Find where the given text appears and provide that cell's center as [x, y] coordinate. 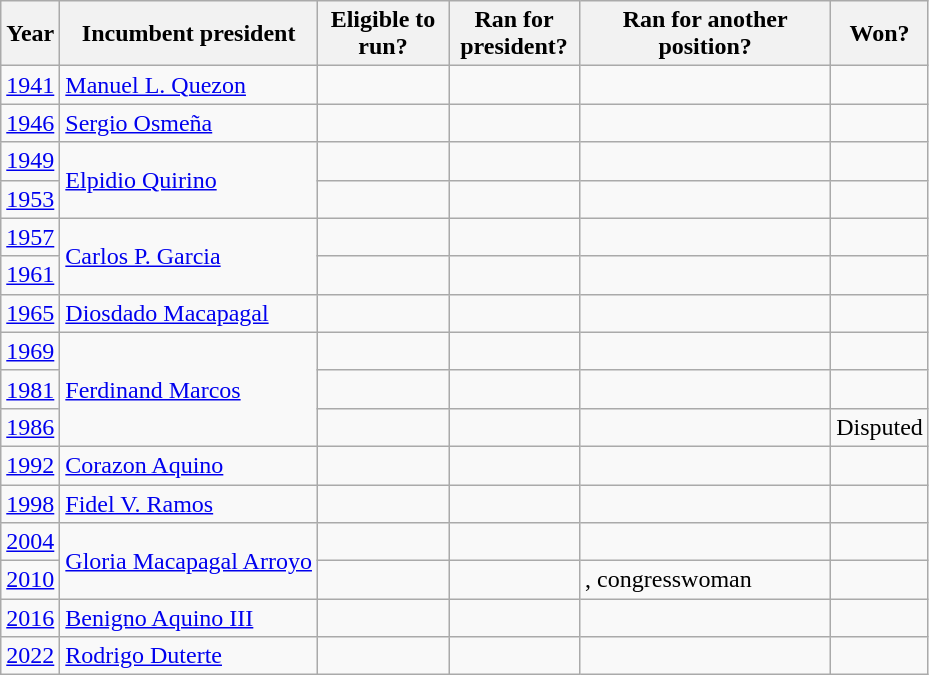
2016 [30, 618]
1957 [30, 237]
Incumbent president [189, 34]
Rodrigo Duterte [189, 656]
Won? [880, 34]
Diosdado Macapagal [189, 313]
Elpidio Quirino [189, 180]
2022 [30, 656]
Manuel L. Quezon [189, 85]
Benigno Aquino III [189, 618]
1992 [30, 465]
Ran for president? [514, 34]
Ferdinand Marcos [189, 389]
Eligible to run? [382, 34]
1961 [30, 275]
, congresswoman [706, 580]
2004 [30, 542]
1949 [30, 161]
Corazon Aquino [189, 465]
Year [30, 34]
Carlos P. Garcia [189, 256]
1941 [30, 85]
1946 [30, 123]
2010 [30, 580]
1981 [30, 389]
1969 [30, 351]
1953 [30, 199]
1998 [30, 503]
Disputed [880, 427]
Gloria Macapagal Arroyo [189, 561]
1965 [30, 313]
Sergio Osmeña [189, 123]
Fidel V. Ramos [189, 503]
Ran for another position? [706, 34]
1986 [30, 427]
